Provide the [x, y] coordinate of the cell's center where the given text is located.  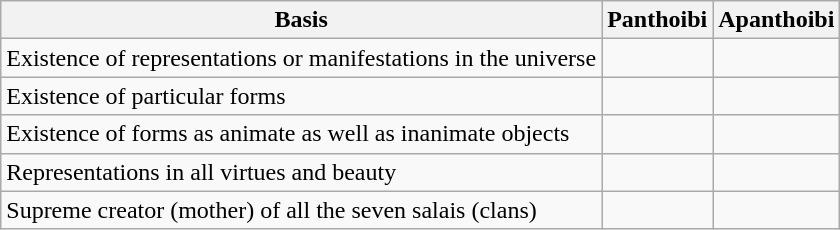
Apanthoibi [776, 20]
Supreme creator (mother) of all the seven salais (clans) [302, 210]
Basis [302, 20]
Existence of representations or manifestations in the universe [302, 58]
Existence of particular forms [302, 96]
Existence of forms as animate as well as inanimate objects [302, 134]
Panthoibi [658, 20]
Representations in all virtues and beauty [302, 172]
